Scan for the cell matching the given text and deliver its [x, y] coordinate at center. 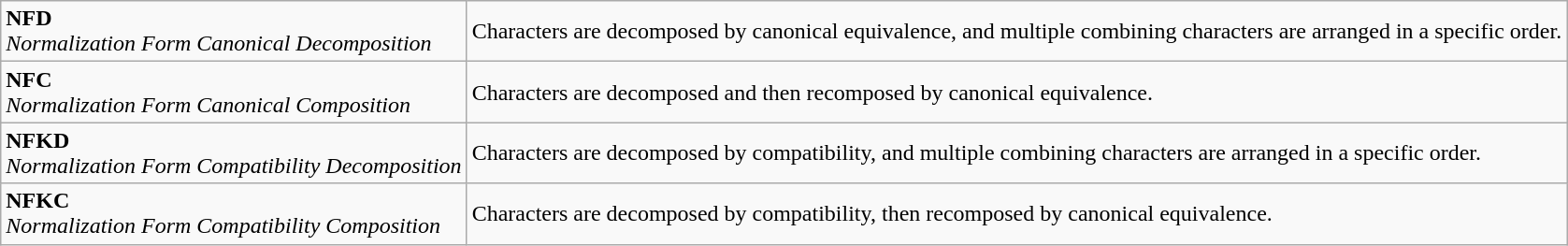
Characters are decomposed by canonical equivalence, and multiple combining characters are arranged in a specific order. [1017, 32]
NFCNormalization Form Canonical Composition [234, 92]
Characters are decomposed by compatibility, then recomposed by canonical equivalence. [1017, 213]
NFKDNormalization Form Compatibility Decomposition [234, 153]
NFDNormalization Form Canonical Decomposition [234, 32]
Characters are decomposed by compatibility, and multiple combining characters are arranged in a specific order. [1017, 153]
Characters are decomposed and then recomposed by canonical equivalence. [1017, 92]
NFKCNormalization Form Compatibility Composition [234, 213]
